Identify which cell holds the provided text, then report its (x, y) central coordinate. 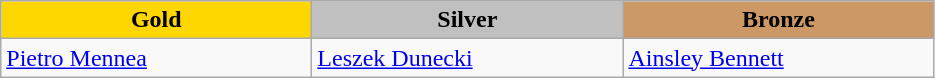
Leszek Dunecki (468, 58)
Gold (156, 20)
Pietro Mennea (156, 58)
Bronze (778, 20)
Silver (468, 20)
Ainsley Bennett (778, 58)
